Locate the cell with the specified text and output its [x, y] center coordinate. 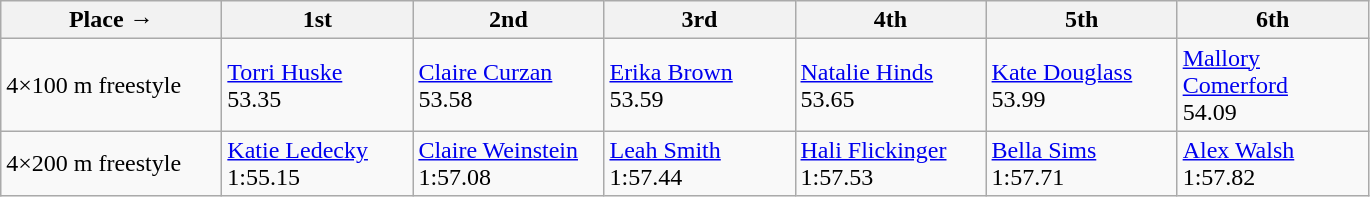
Natalie Hinds 53.65 [890, 85]
Kate Douglass 53.99 [1082, 85]
Katie Ledecky 1:55.15 [318, 164]
4×100 m freestyle [112, 85]
2nd [508, 20]
Hali Flickinger 1:57.53 [890, 164]
Claire Weinstein 1:57.08 [508, 164]
Claire Curzan 53.58 [508, 85]
Leah Smith 1:57.44 [700, 164]
4×200 m freestyle [112, 164]
6th [1272, 20]
Torri Huske 53.35 [318, 85]
4th [890, 20]
5th [1082, 20]
Place → [112, 20]
Erika Brown 53.59 [700, 85]
Alex Walsh 1:57.82 [1272, 164]
Mallory Comerford 54.09 [1272, 85]
Bella Sims 1:57.71 [1082, 164]
1st [318, 20]
3rd [700, 20]
